Extract the [X, Y] coordinate from the center of the cell holding the provided text.  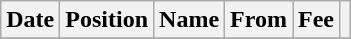
Position [107, 20]
Date [30, 20]
Name [190, 20]
Fee [316, 20]
From [259, 20]
